Pinpoint the cell where the given text exists, returning its [x, y] midpoint coordinate. 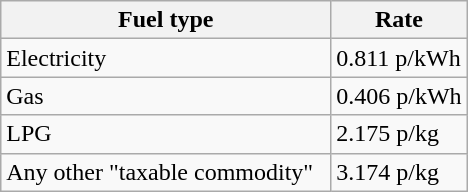
LPG [166, 134]
Gas [166, 96]
Fuel type [166, 20]
2.175 p/kg [399, 134]
0.811 p/kWh [399, 58]
Any other "taxable commodity" [166, 172]
0.406 p/kWh [399, 96]
Rate [399, 20]
3.174 p/kg [399, 172]
Electricity [166, 58]
